Locate the cell with the specified text and output its [X, Y] center coordinate. 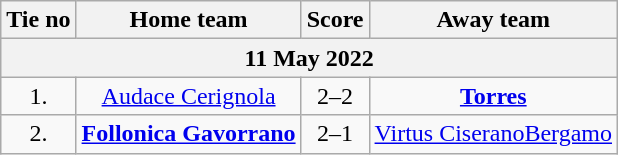
Audace Cerignola [188, 96]
2–2 [335, 96]
Virtus CiseranoBergamo [493, 134]
Home team [188, 20]
Torres [493, 96]
Away team [493, 20]
Score [335, 20]
2–1 [335, 134]
Tie no [38, 20]
2. [38, 134]
1. [38, 96]
Follonica Gavorrano [188, 134]
11 May 2022 [310, 58]
